Find where the given text appears and provide that cell's center as [X, Y] coordinate. 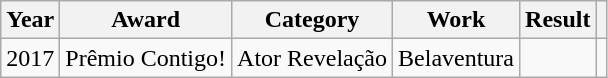
Ator Revelação [312, 58]
Work [456, 20]
Year [30, 20]
Result [558, 20]
Prêmio Contigo! [146, 58]
Category [312, 20]
Belaventura [456, 58]
Award [146, 20]
2017 [30, 58]
